Scan for the cell matching the given text and deliver its [X, Y] coordinate at center. 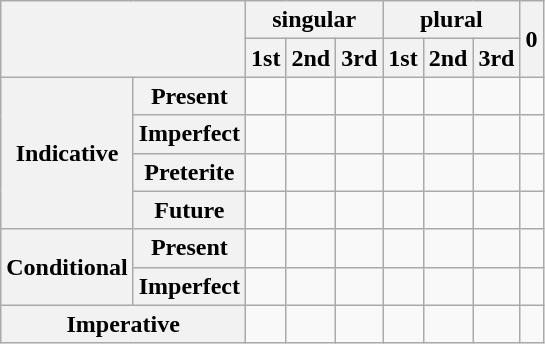
Preterite [189, 172]
Conditional [67, 267]
singular [314, 20]
Future [189, 210]
Indicative [67, 153]
Imperative [124, 324]
plural [452, 20]
0 [532, 39]
